Determine the (X, Y) coordinate at the center of the cell enclosing the given text.  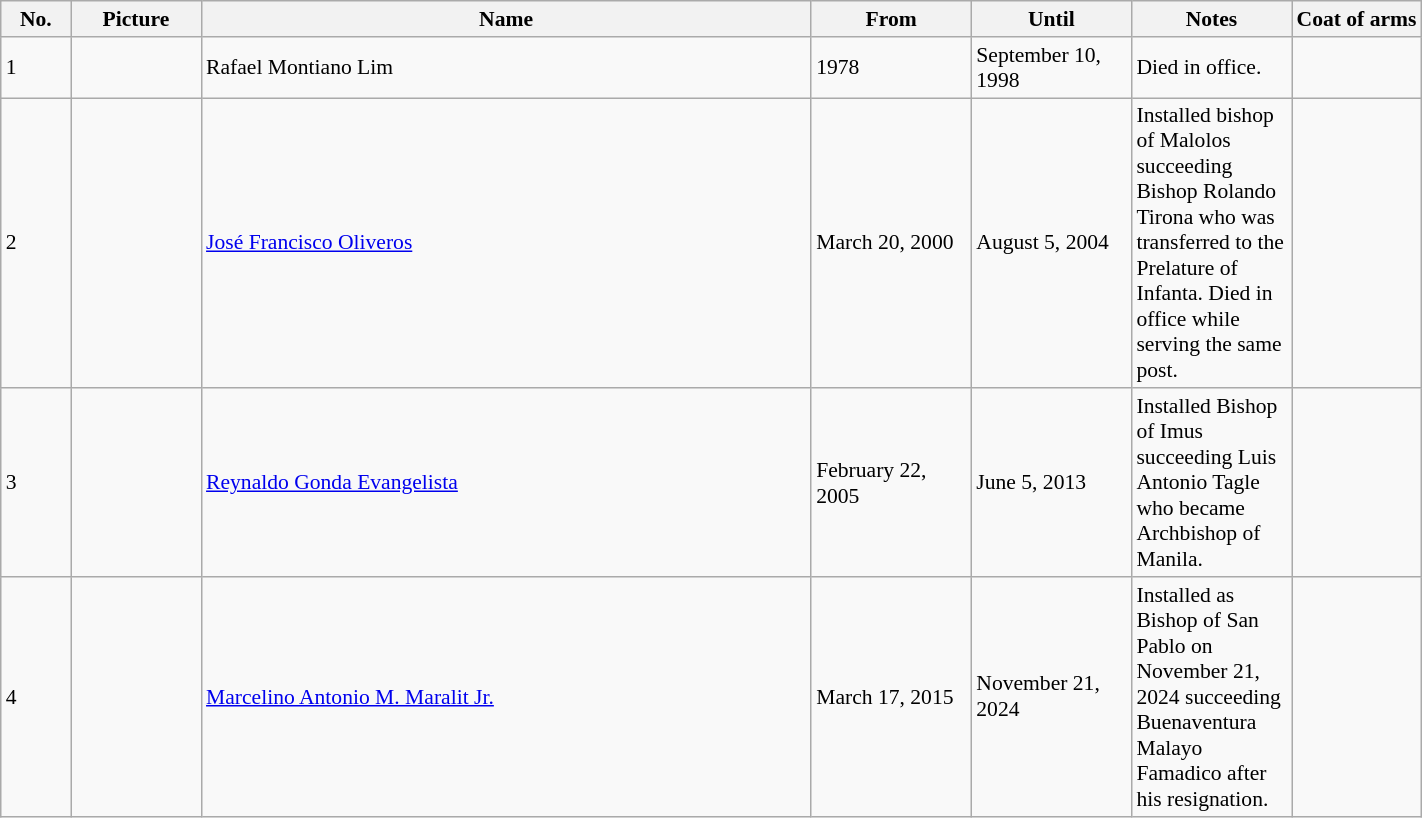
Picture (136, 19)
Name (506, 19)
Installed as Bishop of San Pablo on November 21, 2024 succeeding Buenaventura Malayo Famadico after his resignation. (1211, 697)
3 (36, 484)
4 (36, 697)
Marcelino Antonio M. Maralit Jr. (506, 697)
Reynaldo Gonda Evangelista (506, 484)
Notes (1211, 19)
José Francisco Oliveros (506, 244)
February 22, 2005 (891, 484)
June 5, 2013 (1051, 484)
From (891, 19)
November 21, 2024 (1051, 697)
No. (36, 19)
Until (1051, 19)
September 10, 1998 (1051, 68)
Rafael Montiano Lim (506, 68)
August 5, 2004 (1051, 244)
Installed Bishop of Imus succeeding Luis Antonio Tagle who became Archbishop of Manila. (1211, 484)
1 (36, 68)
2 (36, 244)
March 17, 2015 (891, 697)
March 20, 2000 (891, 244)
1978 (891, 68)
Died in office. (1211, 68)
Coat of arms (1357, 19)
